Extract the (x, y) coordinate from the center of the cell holding the provided text.  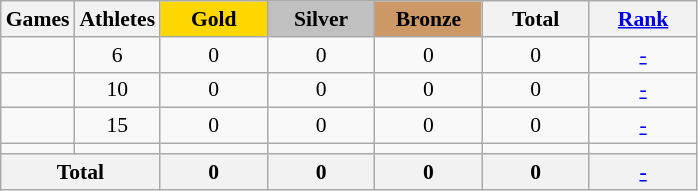
15 (117, 126)
Rank (642, 19)
10 (117, 90)
Athletes (117, 19)
6 (117, 55)
Silver (320, 19)
Bronze (428, 19)
Games (38, 19)
Gold (214, 19)
